Capture the cell that displays the provided text and extract its [x, y] central coordinate. 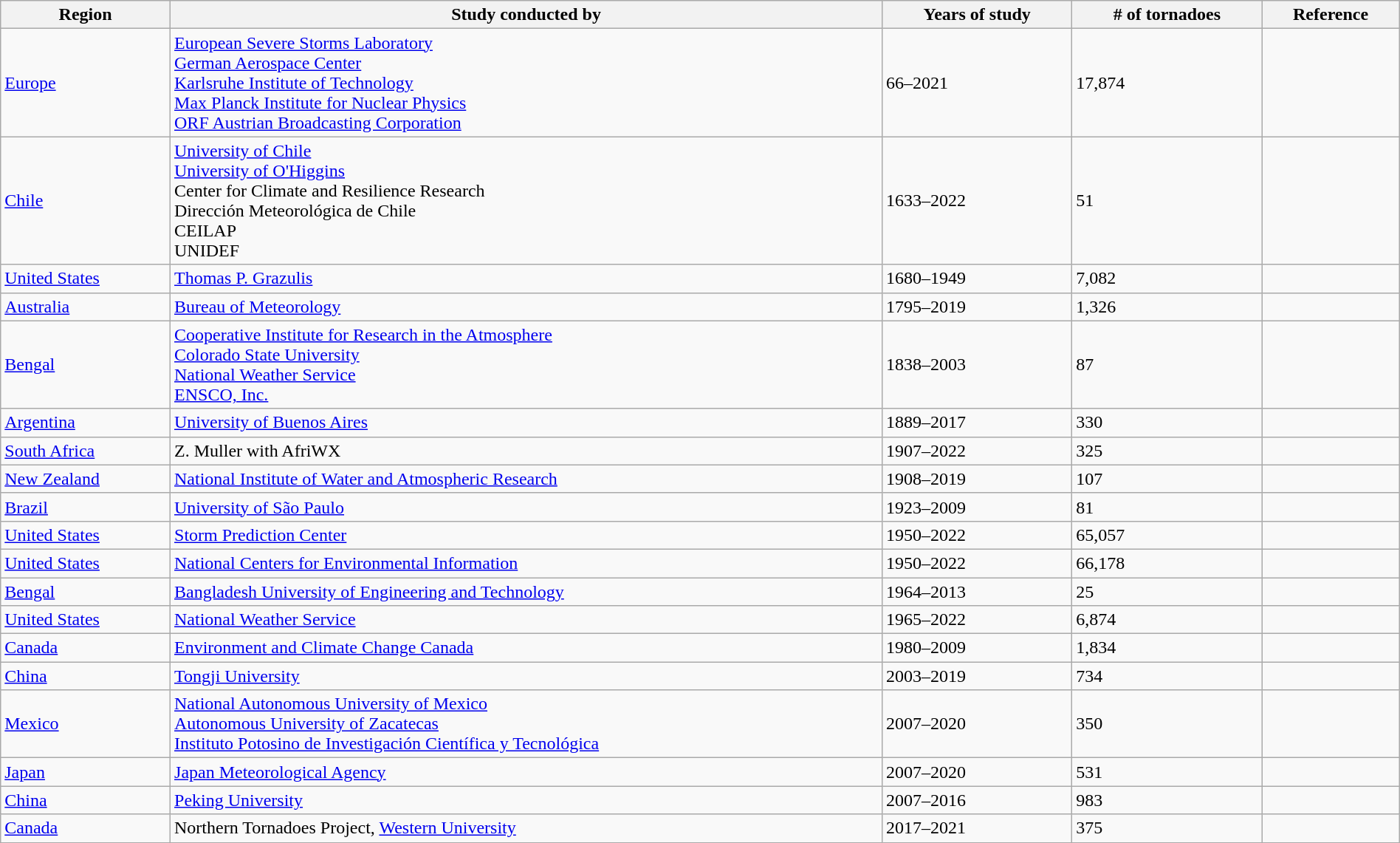
University of São Paulo [526, 507]
734 [1167, 676]
1964–2013 [978, 592]
2003–2019 [978, 676]
2017–2021 [978, 828]
National Centers for Environmental Information [526, 563]
National Institute of Water and Atmospheric Research [526, 479]
1,326 [1167, 307]
Japan [86, 772]
South Africa [86, 451]
107 [1167, 479]
66–2021 [978, 83]
National Weather Service [526, 620]
1633–2022 [978, 201]
National Autonomous University of MexicoAutonomous University of ZacatecasInstituto Potosino de Investigación Científica y Tecnológica [526, 724]
330 [1167, 423]
2007–2016 [978, 800]
7,082 [1167, 279]
1680–1949 [978, 279]
51 [1167, 201]
1,834 [1167, 648]
University of ChileUniversity of O'HigginsCenter for Climate and Resilience ResearchDirección Meteorológica de ChileCEILAPUNIDEF [526, 201]
6,874 [1167, 620]
Chile [86, 201]
87 [1167, 365]
Australia [86, 307]
University of Buenos Aires [526, 423]
New Zealand [86, 479]
531 [1167, 772]
1907–2022 [978, 451]
Bureau of Meteorology [526, 307]
Environment and Climate Change Canada [526, 648]
350 [1167, 724]
Study conducted by [526, 15]
81 [1167, 507]
Cooperative Institute for Research in the AtmosphereColorado State UniversityNational Weather ServiceENSCO, Inc. [526, 365]
# of tornadoes [1167, 15]
65,057 [1167, 535]
1923–2009 [978, 507]
Reference [1331, 15]
1795–2019 [978, 307]
1838–2003 [978, 365]
Northern Tornadoes Project, Western University [526, 828]
Brazil [86, 507]
1908–2019 [978, 479]
Z. Muller with AfriWX [526, 451]
Japan Meteorological Agency [526, 772]
325 [1167, 451]
Years of study [978, 15]
17,874 [1167, 83]
1965–2022 [978, 620]
66,178 [1167, 563]
25 [1167, 592]
375 [1167, 828]
Argentina [86, 423]
Region [86, 15]
Tongji University [526, 676]
1889–2017 [978, 423]
Bangladesh University of Engineering and Technology [526, 592]
Peking University [526, 800]
983 [1167, 800]
Thomas P. Grazulis [526, 279]
Mexico [86, 724]
1980–2009 [978, 648]
Europe [86, 83]
Storm Prediction Center [526, 535]
